Capture the cell that displays the provided text and extract its [X, Y] central coordinate. 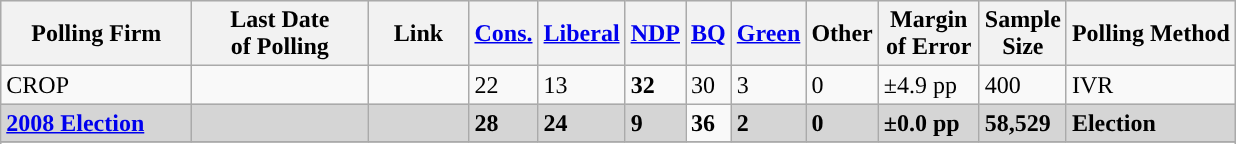
24 [582, 123]
IVR [1150, 85]
9 [655, 123]
Liberal [582, 34]
CROP [96, 85]
Election [1150, 123]
32 [655, 85]
400 [1022, 85]
Polling Method [1150, 34]
Green [768, 34]
Link [418, 34]
22 [504, 85]
BQ [709, 34]
36 [709, 123]
2008 Election [96, 123]
2 [768, 123]
58,529 [1022, 123]
Other [842, 34]
NDP [655, 34]
Polling Firm [96, 34]
Marginof Error [928, 34]
SampleSize [1022, 34]
±0.0 pp [928, 123]
Cons. [504, 34]
Last Dateof Polling [280, 34]
30 [709, 85]
3 [768, 85]
28 [504, 123]
13 [582, 85]
±4.9 pp [928, 85]
